Provide the [X, Y] coordinate of the cell's center where the given text is located.  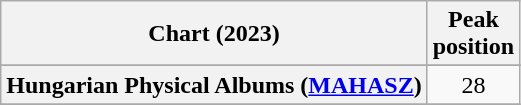
Hungarian Physical Albums (MAHASZ) [214, 85]
Peakposition [473, 34]
Chart (2023) [214, 34]
28 [473, 85]
